Provide the [X, Y] coordinate of the cell's center where the given text is located.  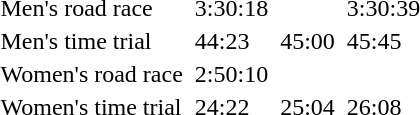
2:50:10 [231, 74]
45:00 [308, 41]
44:23 [231, 41]
